Locate the cell with the specified text and output its (x, y) center coordinate. 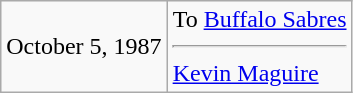
October 5, 1987 (84, 47)
To Buffalo SabresKevin Maguire (260, 47)
